Provide the (X, Y) coordinate of the cell's center where the given text is located.  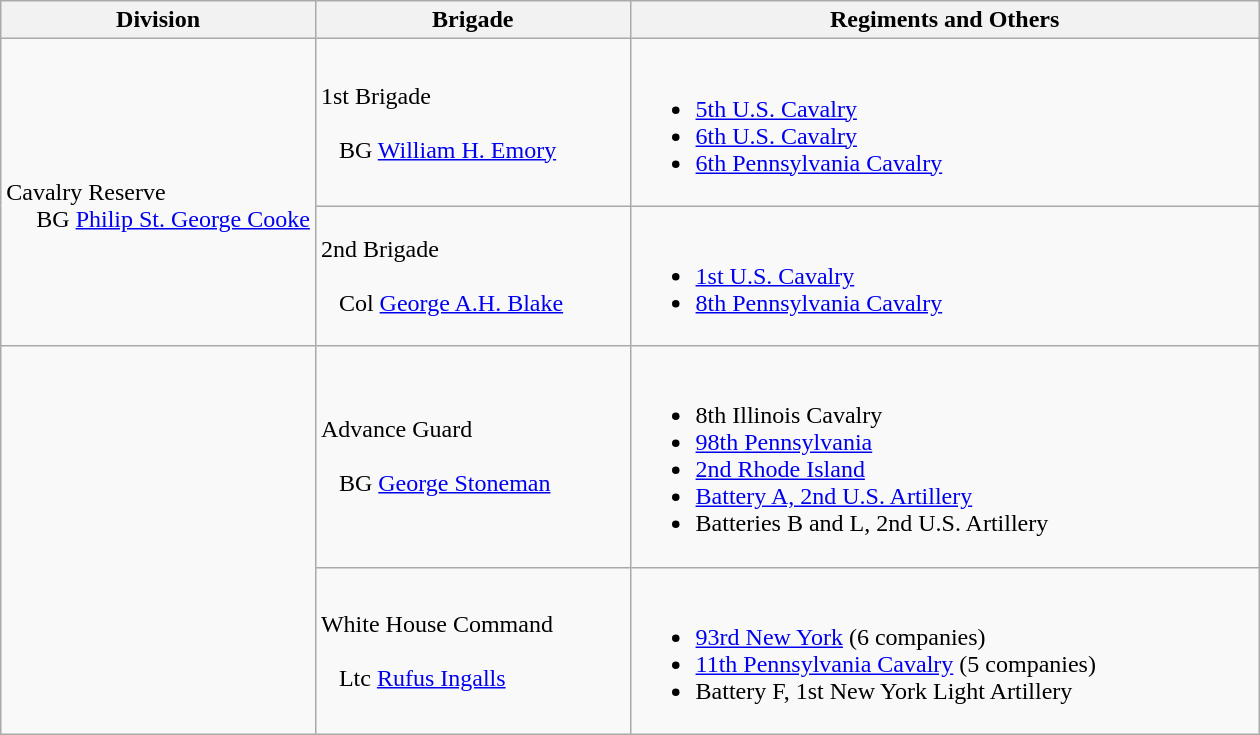
White House Command Ltc Rufus Ingalls (472, 650)
Brigade (472, 20)
1st U.S. Cavalry8th Pennsylvania Cavalry (944, 276)
Regiments and Others (944, 20)
Advance Guard BG George Stoneman (472, 456)
93rd New York (6 companies)11th Pennsylvania Cavalry (5 companies)Battery F, 1st New York Light Artillery (944, 650)
8th Illinois Cavalry98th Pennsylvania2nd Rhode IslandBattery A, 2nd U.S. ArtilleryBatteries B and L, 2nd U.S. Artillery (944, 456)
Division (158, 20)
1st Brigade BG William H. Emory (472, 122)
2nd Brigade Col George A.H. Blake (472, 276)
5th U.S. Cavalry6th U.S. Cavalry6th Pennsylvania Cavalry (944, 122)
Cavalry Reserve BG Philip St. George Cooke (158, 192)
